Search for the cell housing the specified text and yield its [X, Y] center coordinate. 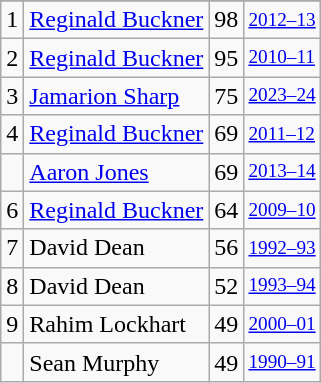
1990–91 [282, 362]
2013–14 [282, 172]
2009–10 [282, 210]
2011–12 [282, 134]
95 [226, 58]
Jamarion Sharp [116, 96]
2010–11 [282, 58]
Aaron Jones [116, 172]
3 [12, 96]
7 [12, 248]
1 [12, 20]
56 [226, 248]
2012–13 [282, 20]
75 [226, 96]
9 [12, 324]
2 [12, 58]
1993–94 [282, 286]
6 [12, 210]
52 [226, 286]
1992–93 [282, 248]
98 [226, 20]
Sean Murphy [116, 362]
2000–01 [282, 324]
8 [12, 286]
4 [12, 134]
Rahim Lockhart [116, 324]
2023–24 [282, 96]
64 [226, 210]
